Locate the cell with the specified text and output its [x, y] center coordinate. 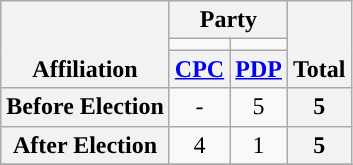
CPC [199, 69]
Party [228, 20]
1 [259, 145]
- [199, 107]
Affiliation [86, 44]
4 [199, 145]
Before Election [86, 107]
After Election [86, 145]
PDP [259, 69]
Total [319, 44]
